Output the (X, Y) coordinate of the center of the cell containing the given text.  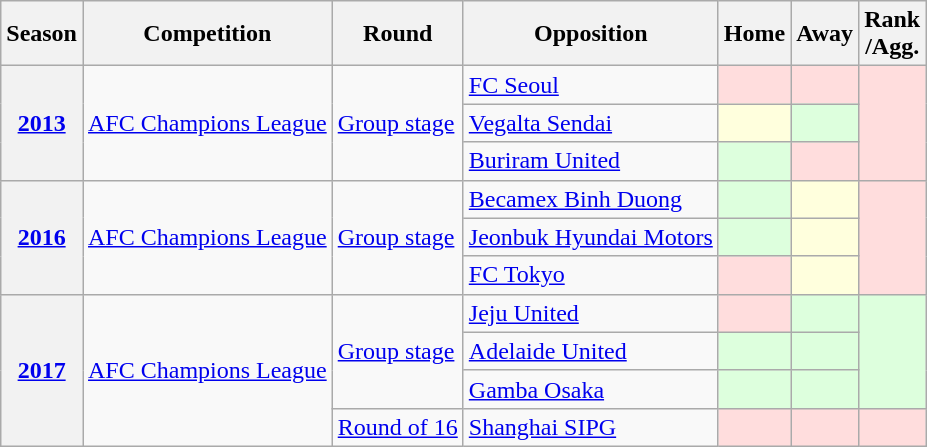
Gamba Osaka (590, 389)
Home (754, 34)
Away (825, 34)
Competition (207, 34)
Round of 16 (398, 427)
Adelaide United (590, 351)
Jeonbuk Hyundai Motors (590, 237)
2016 (42, 237)
Season (42, 34)
Buriram United (590, 161)
Shanghai SIPG (590, 427)
2013 (42, 123)
Becamex Binh Duong (590, 199)
Vegalta Sendai (590, 123)
Round (398, 34)
FC Tokyo (590, 275)
Jeju United (590, 313)
FC Seoul (590, 85)
2017 (42, 370)
Rank/Agg. (892, 34)
Opposition (590, 34)
